Return the [X, Y] coordinate for the center point of the cell that contains the specified text.  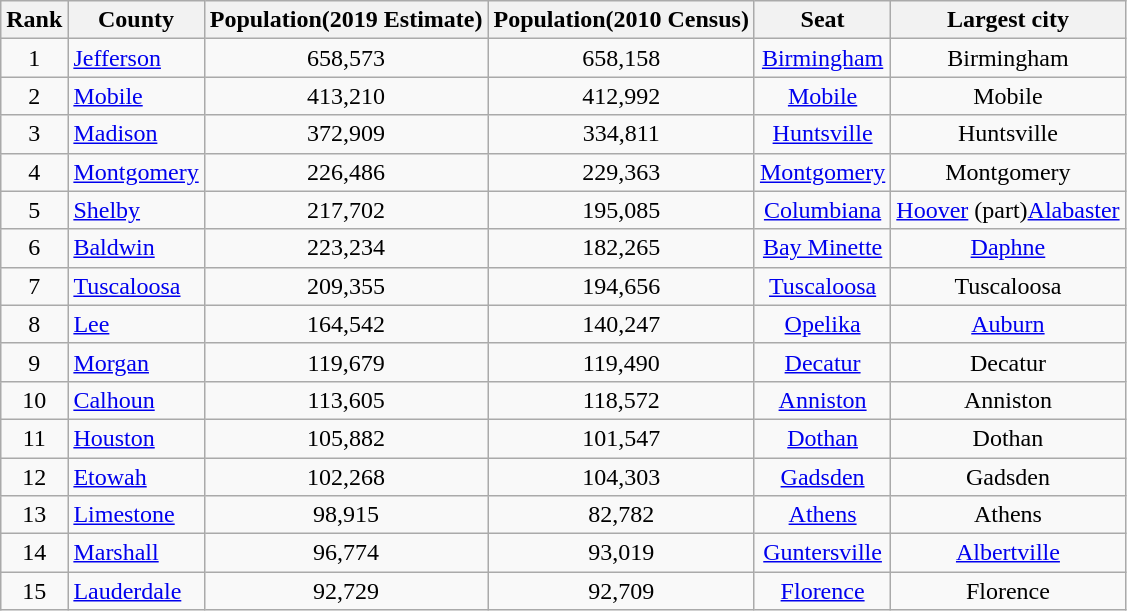
101,547 [621, 438]
Largest city [1008, 20]
Etowah [136, 477]
118,572 [621, 400]
Opelika [822, 324]
113,605 [346, 400]
Jefferson [136, 58]
98,915 [346, 515]
12 [34, 477]
229,363 [621, 172]
Hoover (part)Alabaster [1008, 210]
Lauderdale [136, 591]
7 [34, 286]
140,247 [621, 324]
82,782 [621, 515]
412,992 [621, 96]
Lee [136, 324]
104,303 [621, 477]
3 [34, 134]
Seat [822, 20]
6 [34, 248]
Guntersville [822, 553]
County [136, 20]
Morgan [136, 362]
223,234 [346, 248]
8 [34, 324]
658,573 [346, 58]
2 [34, 96]
334,811 [621, 134]
119,490 [621, 362]
15 [34, 591]
Marshall [136, 553]
1 [34, 58]
Madison [136, 134]
Auburn [1008, 324]
11 [34, 438]
92,709 [621, 591]
Population(2010 Census) [621, 20]
96,774 [346, 553]
Columbiana [822, 210]
Bay Minette [822, 248]
Population(2019 Estimate) [346, 20]
Daphne [1008, 248]
105,882 [346, 438]
Shelby [136, 210]
5 [34, 210]
209,355 [346, 286]
92,729 [346, 591]
Rank [34, 20]
102,268 [346, 477]
13 [34, 515]
194,656 [621, 286]
413,210 [346, 96]
Calhoun [136, 400]
93,019 [621, 553]
9 [34, 362]
4 [34, 172]
164,542 [346, 324]
119,679 [346, 362]
14 [34, 553]
Albertville [1008, 553]
Baldwin [136, 248]
Houston [136, 438]
10 [34, 400]
182,265 [621, 248]
658,158 [621, 58]
195,085 [621, 210]
372,909 [346, 134]
Limestone [136, 515]
217,702 [346, 210]
226,486 [346, 172]
